Return (x, y) of the center of cell containing provided text 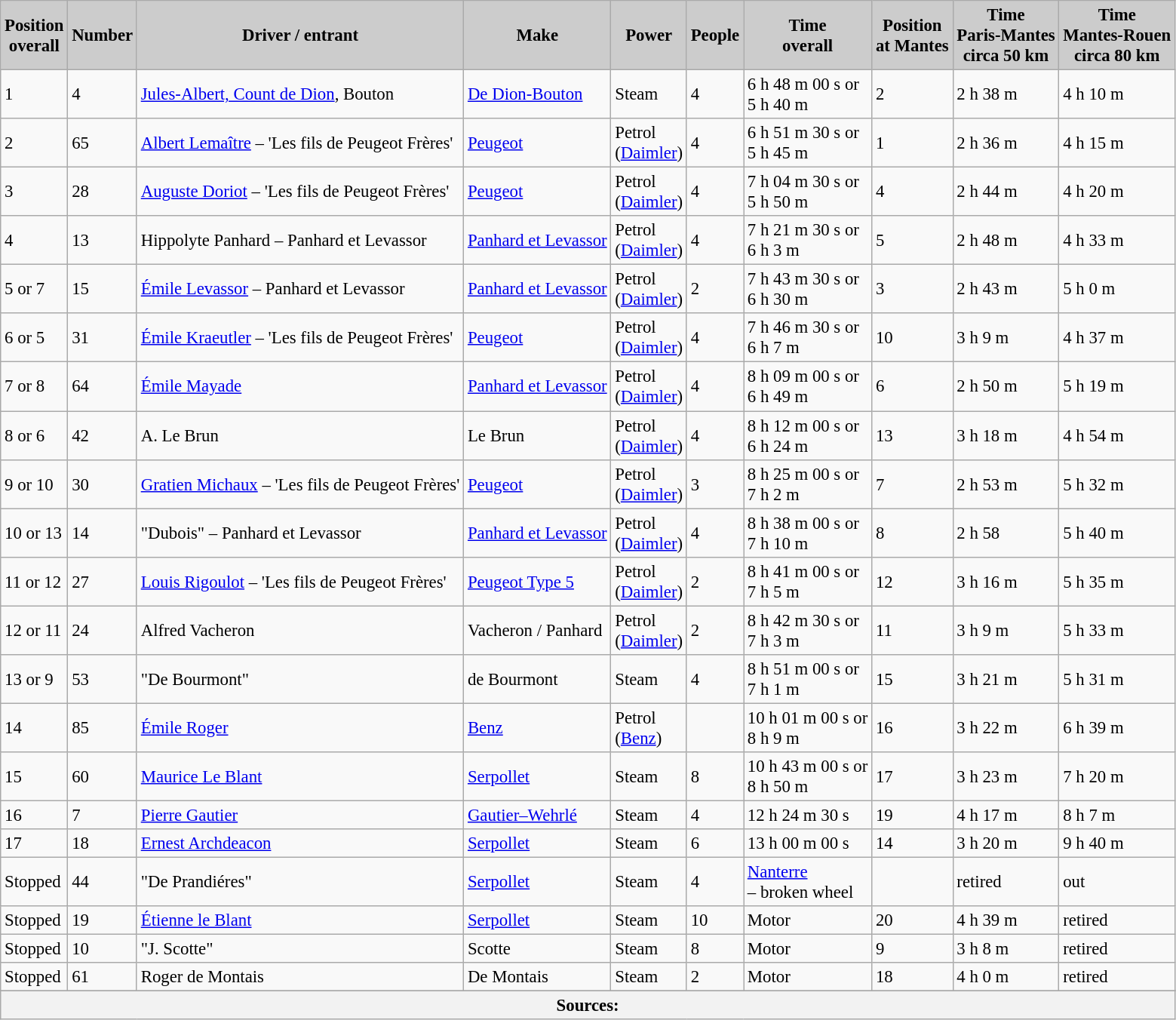
13 or 9 (35, 679)
53 (103, 679)
Nanterre – broken wheel (808, 883)
Make (537, 35)
8 h 51 m 00 s or 7 h 1 m (808, 679)
"J. Scotte" (300, 949)
5 h 0 m (1117, 290)
7 h 21 m 30 s or 6 h 3 m (808, 240)
Scotte (537, 949)
Time Mantes-Rouen circa 80 km (1117, 35)
Émile Kraeutler – 'Les fils de Peugeot Frères' (300, 338)
3 h 18 m (1006, 436)
5 or 7 (35, 290)
"Dubois" – Panhard et Levassor (300, 533)
9 (913, 949)
7 or 8 (35, 386)
Driver / entrant (300, 35)
People (715, 35)
Time overall (808, 35)
2 h 36 m (1006, 143)
8 h 41 m 00 s or 7 h 5 m (808, 581)
Alfred Vacheron (300, 631)
Jules-Albert, Count de Dion, Bouton (300, 95)
Gratien Michaux – 'Les fils de Peugeot Frères' (300, 484)
2 h 53 m (1006, 484)
31 (103, 338)
4 h 39 m (1006, 920)
10 h 01 m 00 s or 8 h 9 m (808, 727)
42 (103, 436)
3 h 22 m (1006, 727)
65 (103, 143)
9 or 10 (35, 484)
Albert Lemaître – 'Les fils de Peugeot Frères' (300, 143)
de Bourmont (537, 679)
64 (103, 386)
6 h 39 m (1117, 727)
4 h 15 m (1117, 143)
11 (913, 631)
Émile Levassor – Panhard et Levassor (300, 290)
Peugeot Type 5 (537, 581)
Vacheron / Panhard (537, 631)
3 h 20 m (1006, 843)
20 (913, 920)
3 h 21 m (1006, 679)
Roger de Montais (300, 977)
5 h 33 m (1117, 631)
Petrol(Benz) (649, 727)
Maurice Le Blant (300, 777)
Pierre Gautier (300, 815)
out (1117, 883)
8 or 6 (35, 436)
12 h 24 m 30 s (808, 815)
24 (103, 631)
4 h 33 m (1117, 240)
8 h 42 m 30 s or 7 h 3 m (808, 631)
Position overall (35, 35)
5 h 31 m (1117, 679)
5 h 35 m (1117, 581)
8 h 7 m (1117, 815)
4 h 20 m (1117, 192)
"De Prandiéres" (300, 883)
4 h 0 m (1006, 977)
De Dion-Bouton (537, 95)
5 (913, 240)
61 (103, 977)
2 h 43 m (1006, 290)
5 h 32 m (1117, 484)
Étienne le Blant (300, 920)
Sources: (588, 1006)
8 h 09 m 00 s or 6 h 49 m (808, 386)
9 h 40 m (1117, 843)
Position at Mantes (913, 35)
4 h 37 m (1117, 338)
3 h 23 m (1006, 777)
12 or 11 (35, 631)
8 h 25 m 00 s or 7 h 2 m (808, 484)
"De Bourmont" (300, 679)
Le Brun (537, 436)
Hippolyte Panhard – Panhard et Levassor (300, 240)
7 h 04 m 30 s or 5 h 50 m (808, 192)
7 h 46 m 30 s or 6 h 7 m (808, 338)
A. Le Brun (300, 436)
2 h 38 m (1006, 95)
5 h 40 m (1117, 533)
4 h 54 m (1117, 436)
8 h 12 m 00 s or 6 h 24 m (808, 436)
3 h 8 m (1006, 949)
7 h 43 m 30 s or 6 h 30 m (808, 290)
27 (103, 581)
De Montais (537, 977)
7 h 20 m (1117, 777)
Émile Roger (300, 727)
2 h 48 m (1006, 240)
4 h 17 m (1006, 815)
30 (103, 484)
10 h 43 m 00 s or 8 h 50 m (808, 777)
Number (103, 35)
85 (103, 727)
8 h 38 m 00 s or 7 h 10 m (808, 533)
13 h 00 m 00 s (808, 843)
2 h 58 (1006, 533)
Émile Mayade (300, 386)
2 h 44 m (1006, 192)
6 or 5 (35, 338)
Ernest Archdeacon (300, 843)
6 h 51 m 30 s or 5 h 45 m (808, 143)
11 or 12 (35, 581)
12 (913, 581)
Auguste Doriot – 'Les fils de Peugeot Frères' (300, 192)
6 h 48 m 00 s or 5 h 40 m (808, 95)
Benz (537, 727)
5 h 19 m (1117, 386)
60 (103, 777)
2 h 50 m (1006, 386)
Power (649, 35)
28 (103, 192)
44 (103, 883)
Gautier–Wehrlé (537, 815)
10 or 13 (35, 533)
3 h 16 m (1006, 581)
Louis Rigoulot – 'Les fils de Peugeot Frères' (300, 581)
Time Paris-Mantes circa 50 km (1006, 35)
4 h 10 m (1117, 95)
